Locate the cell with the specified text and output its (X, Y) center coordinate. 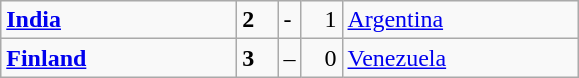
3 (258, 58)
0 (322, 58)
2 (258, 20)
India (119, 20)
Venezuela (460, 58)
1 (322, 20)
Finland (119, 58)
Argentina (460, 20)
– (290, 58)
- (290, 20)
